Capture the cell that displays the provided text and extract its (X, Y) central coordinate. 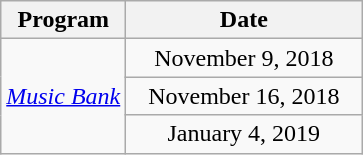
January 4, 2019 (244, 134)
Music Bank (64, 96)
November 9, 2018 (244, 58)
Program (64, 20)
Date (244, 20)
November 16, 2018 (244, 96)
